From the cell containing the given text, extract its center point as (x, y) coordinate. 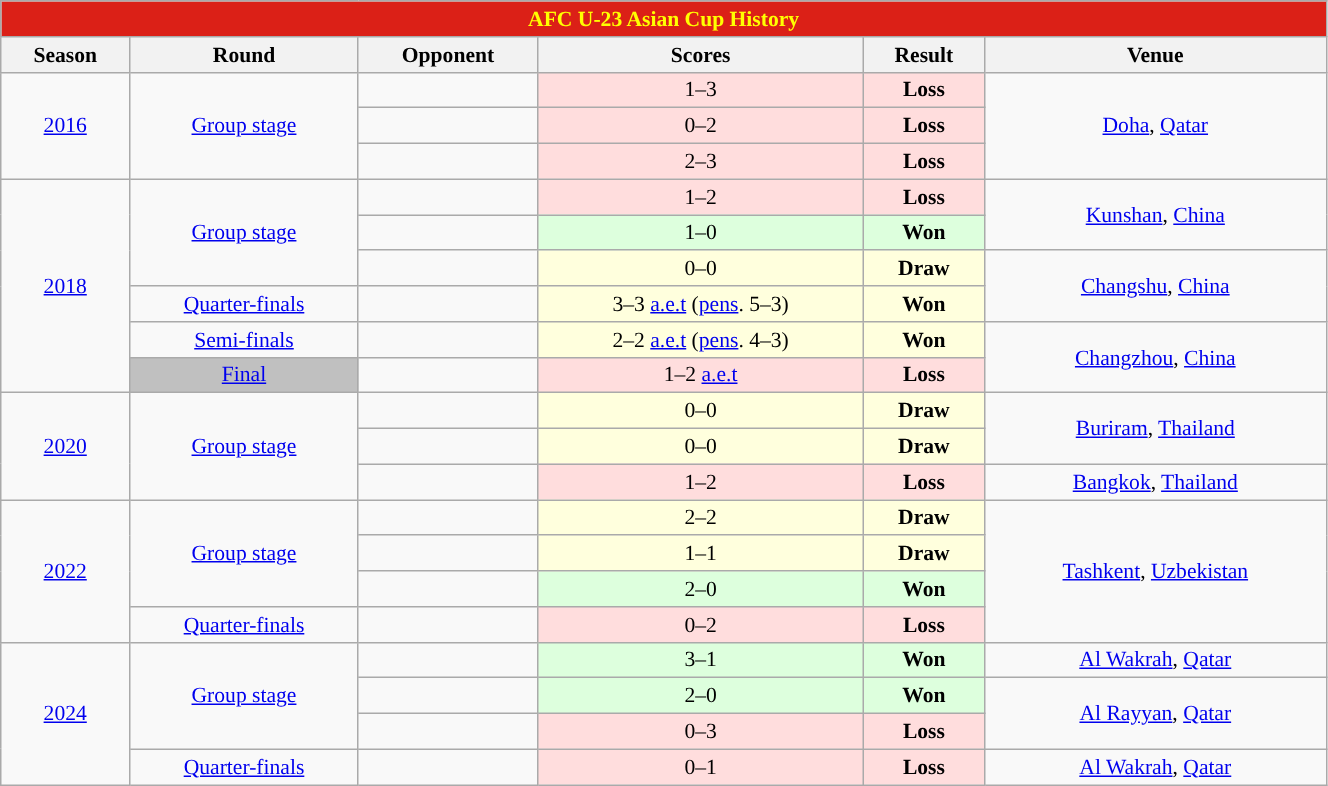
0–3 (701, 732)
2016 (66, 126)
2020 (66, 446)
3–3 a.e.t (pens. 5–3) (701, 304)
Semi-finals (244, 340)
2–2 a.e.t (pens. 4–3) (701, 340)
1–0 (701, 233)
2–2 (701, 518)
Round (244, 55)
Kunshan, China (1155, 214)
Venue (1155, 55)
Final (244, 375)
2018 (66, 286)
Opponent (448, 55)
Scores (701, 55)
1–1 (701, 554)
Season (66, 55)
0–1 (701, 767)
AFC U-23 Asian Cup History (664, 19)
1–2 a.e.t (701, 375)
Tashkent, Uzbekistan (1155, 571)
3–1 (701, 660)
2022 (66, 571)
Doha, Qatar (1155, 126)
Buriram, Thailand (1155, 428)
2024 (66, 713)
Al Rayyan, Qatar (1155, 714)
Changshu, China (1155, 286)
Result (924, 55)
2–3 (701, 162)
Changzhou, China (1155, 358)
1–3 (701, 90)
Bangkok, Thailand (1155, 482)
